Output the [X, Y] coordinate of the center of the cell containing the given text.  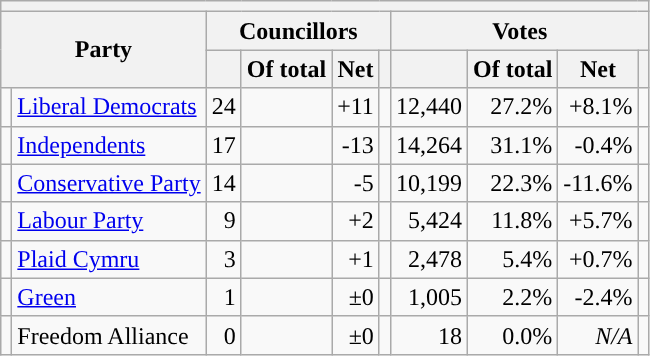
2,478 [428, 259]
Freedom Alliance [109, 335]
0 [224, 335]
Conservative Party [109, 183]
Independents [109, 145]
12,440 [428, 107]
17 [224, 145]
3 [224, 259]
Councillors [298, 31]
+5.7% [598, 221]
27.2% [512, 107]
14,264 [428, 145]
1,005 [428, 297]
Party [104, 50]
9 [224, 221]
N/A [598, 335]
-0.4% [598, 145]
+1 [356, 259]
5.4% [512, 259]
+11 [356, 107]
5,424 [428, 221]
22.3% [512, 183]
Liberal Democrats [109, 107]
-2.4% [598, 297]
Labour Party [109, 221]
Votes [520, 31]
2.2% [512, 297]
18 [428, 335]
+2 [356, 221]
11.8% [512, 221]
1 [224, 297]
-11.6% [598, 183]
Plaid Cymru [109, 259]
14 [224, 183]
Green [109, 297]
+0.7% [598, 259]
0.0% [512, 335]
+8.1% [598, 107]
24 [224, 107]
10,199 [428, 183]
-13 [356, 145]
31.1% [512, 145]
-5 [356, 183]
